Return the [x, y] coordinate for the center point of the cell that contains the specified text.  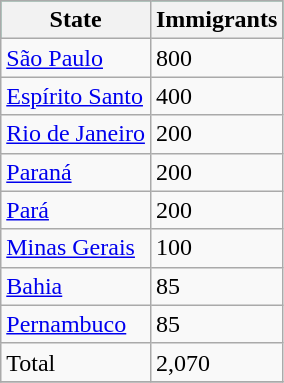
800 [216, 58]
Espírito Santo [76, 96]
Pará [76, 210]
Total [76, 362]
Immigrants [216, 20]
São Paulo [76, 58]
State [76, 20]
Paraná [76, 172]
400 [216, 96]
100 [216, 248]
Pernambuco [76, 324]
Rio de Janeiro [76, 134]
Minas Gerais [76, 248]
2,070 [216, 362]
Bahia [76, 286]
